Extract the [X, Y] coordinate from the center of the cell holding the provided text.  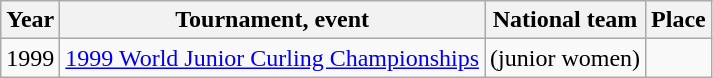
(junior women) [566, 58]
1999 World Junior Curling Championships [272, 58]
Tournament, event [272, 20]
Place [679, 20]
Year [30, 20]
National team [566, 20]
1999 [30, 58]
